Pinpoint the cell where the given text exists, returning its (x, y) midpoint coordinate. 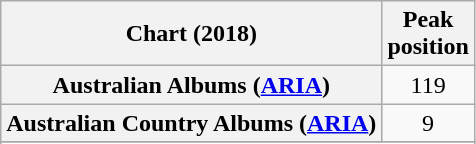
119 (428, 85)
Chart (2018) (192, 34)
Peakposition (428, 34)
Australian Country Albums (ARIA) (192, 123)
9 (428, 123)
Australian Albums (ARIA) (192, 85)
